Extract the [X, Y] coordinate from the center of the cell holding the provided text.  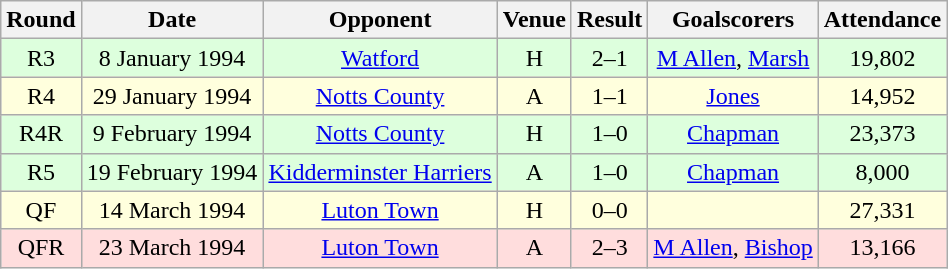
R4R [41, 134]
14 March 1994 [172, 210]
QFR [41, 248]
13,166 [882, 248]
M Allen, Bishop [733, 248]
0–0 [609, 210]
QF [41, 210]
Attendance [882, 20]
2–3 [609, 248]
19 February 1994 [172, 172]
Goalscorers [733, 20]
2–1 [609, 58]
8 January 1994 [172, 58]
Venue [534, 20]
Kidderminster Harriers [380, 172]
9 February 1994 [172, 134]
Jones [733, 96]
8,000 [882, 172]
Result [609, 20]
Watford [380, 58]
Round [41, 20]
R3 [41, 58]
Opponent [380, 20]
23 March 1994 [172, 248]
R4 [41, 96]
14,952 [882, 96]
R5 [41, 172]
29 January 1994 [172, 96]
23,373 [882, 134]
M Allen, Marsh [733, 58]
1–1 [609, 96]
27,331 [882, 210]
19,802 [882, 58]
Date [172, 20]
